Identify which cell holds the provided text, then report its (X, Y) central coordinate. 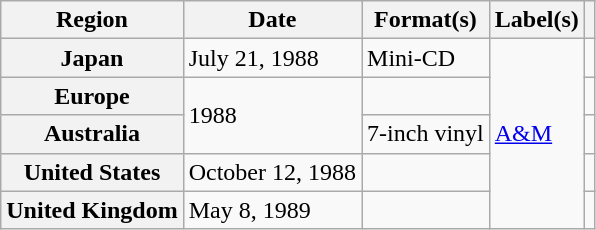
Japan (92, 58)
Region (92, 20)
United States (92, 172)
Australia (92, 134)
July 21, 1988 (272, 58)
Label(s) (536, 20)
United Kingdom (92, 210)
Format(s) (426, 20)
Date (272, 20)
May 8, 1989 (272, 210)
A&M (536, 134)
1988 (272, 115)
Europe (92, 96)
Mini-CD (426, 58)
7-inch vinyl (426, 134)
October 12, 1988 (272, 172)
